Capture the cell that displays the provided text and extract its (x, y) central coordinate. 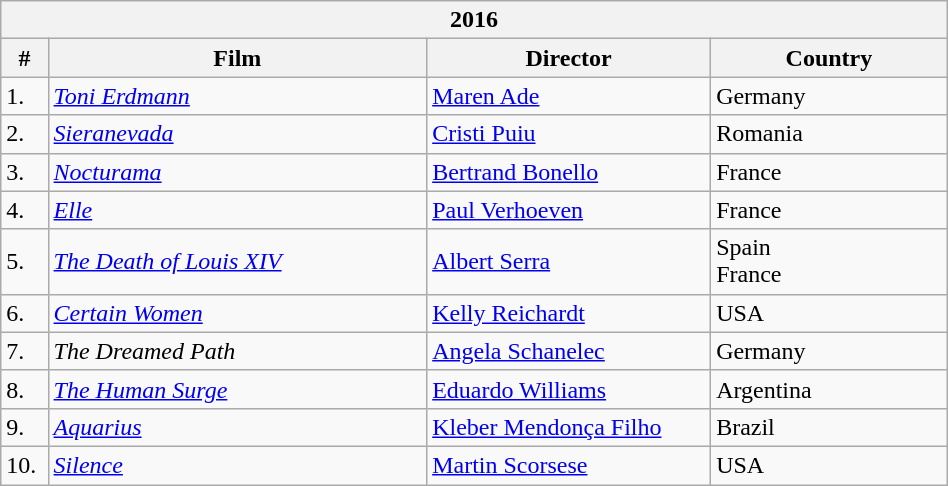
The Dreamed Path (238, 351)
Film (238, 58)
3. (24, 172)
5. (24, 262)
Bertrand Bonello (569, 172)
7. (24, 351)
Kelly Reichardt (569, 313)
Cristi Puiu (569, 134)
6. (24, 313)
SpainFrance (830, 262)
Angela Schanelec (569, 351)
1. (24, 96)
10. (24, 465)
Kleber Mendonça Filho (569, 427)
4. (24, 210)
8. (24, 389)
Sieranevada (238, 134)
# (24, 58)
Nocturama (238, 172)
Director (569, 58)
Aquarius (238, 427)
The Death of Louis XIV (238, 262)
Elle (238, 210)
2016 (474, 20)
The Human Surge (238, 389)
Argentina (830, 389)
Eduardo Williams (569, 389)
Albert Serra (569, 262)
2. (24, 134)
Romania (830, 134)
Paul Verhoeven (569, 210)
Certain Women (238, 313)
Toni Erdmann (238, 96)
Brazil (830, 427)
Martin Scorsese (569, 465)
9. (24, 427)
Silence (238, 465)
Country (830, 58)
Maren Ade (569, 96)
